Pinpoint the cell where the given text exists, returning its (x, y) midpoint coordinate. 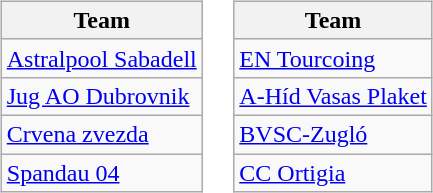
EN Tourcoing (334, 58)
CC Ortigia (334, 173)
Crvena zvezda (102, 134)
Spandau 04 (102, 173)
Astralpool Sabadell (102, 58)
A-Híd Vasas Plaket (334, 96)
Jug AO Dubrovnik (102, 96)
BVSC-Zugló (334, 134)
